Determine the (x, y) coordinate at the center of the cell enclosing the given text.  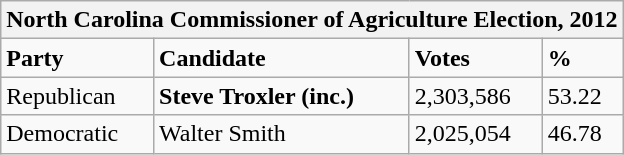
Candidate (282, 58)
Republican (78, 96)
North Carolina Commissioner of Agriculture Election, 2012 (312, 20)
% (582, 58)
Steve Troxler (inc.) (282, 96)
46.78 (582, 134)
2,025,054 (476, 134)
Party (78, 58)
Votes (476, 58)
Walter Smith (282, 134)
53.22 (582, 96)
Democratic (78, 134)
2,303,586 (476, 96)
